Identify which cell holds the provided text, then report its (x, y) central coordinate. 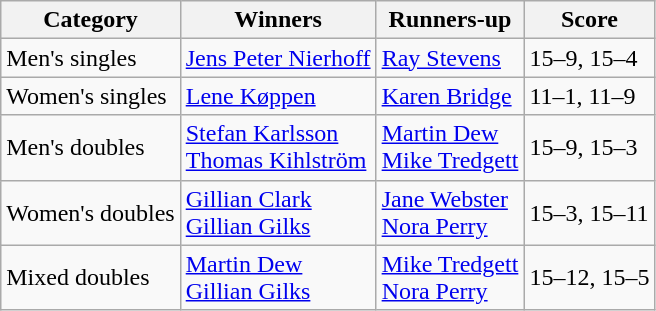
Men's singles (90, 58)
Winners (278, 20)
Women's singles (90, 96)
Mixed doubles (90, 278)
Jane Webster Nora Perry (450, 212)
Men's doubles (90, 148)
15–12, 15–5 (590, 278)
Martin Dew Mike Tredgett (450, 148)
Gillian Clark Gillian Gilks (278, 212)
15–3, 15–11 (590, 212)
15–9, 15–4 (590, 58)
Stefan Karlsson Thomas Kihlström (278, 148)
Jens Peter Nierhoff (278, 58)
11–1, 11–9 (590, 96)
Ray Stevens (450, 58)
Lene Køppen (278, 96)
Women's doubles (90, 212)
Category (90, 20)
Mike Tredgett Nora Perry (450, 278)
Karen Bridge (450, 96)
Runners-up (450, 20)
Martin Dew Gillian Gilks (278, 278)
15–9, 15–3 (590, 148)
Score (590, 20)
